Find where the given text appears and provide that cell's center as (X, Y) coordinate. 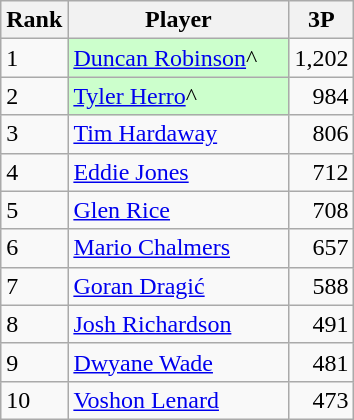
1,202 (322, 58)
657 (322, 248)
6 (34, 248)
10 (34, 400)
Eddie Jones (178, 172)
Goran Dragić (178, 286)
712 (322, 172)
9 (34, 362)
Player (178, 20)
1 (34, 58)
Josh Richardson (178, 324)
481 (322, 362)
588 (322, 286)
491 (322, 324)
Tyler Herro^ (178, 96)
7 (34, 286)
Dwyane Wade (178, 362)
Tim Hardaway (178, 134)
2 (34, 96)
5 (34, 210)
984 (322, 96)
4 (34, 172)
Mario Chalmers (178, 248)
Rank (34, 20)
Voshon Lenard (178, 400)
473 (322, 400)
Glen Rice (178, 210)
806 (322, 134)
Duncan Robinson^ (178, 58)
708 (322, 210)
3P (322, 20)
8 (34, 324)
3 (34, 134)
